Determine the (X, Y) coordinate at the center of the cell enclosing the given text.  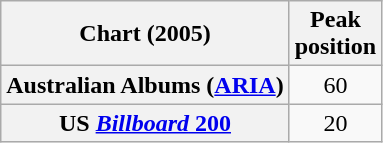
Chart (2005) (145, 34)
Australian Albums (ARIA) (145, 85)
US Billboard 200 (145, 123)
20 (335, 123)
Peakposition (335, 34)
60 (335, 85)
